Return the [X, Y] coordinate for the center point of the cell that contains the specified text.  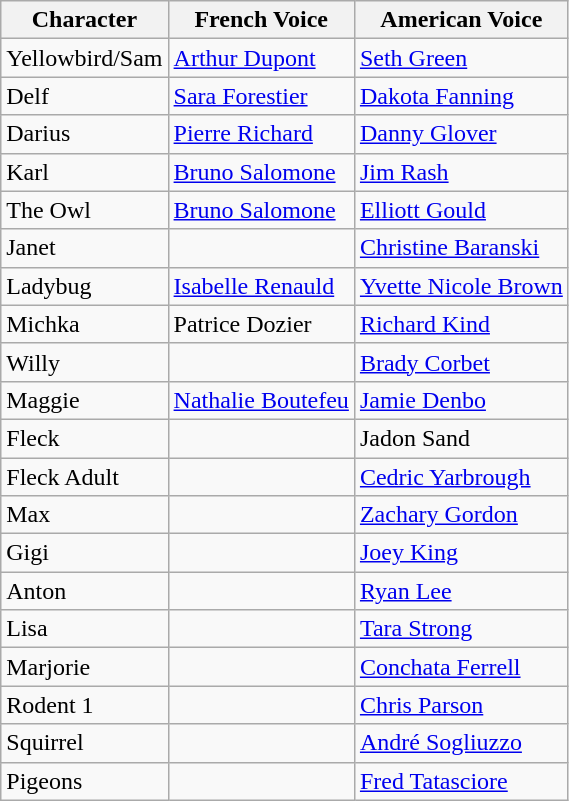
Arthur Dupont [261, 58]
Joey King [461, 553]
Christine Baranski [461, 248]
Tara Strong [461, 629]
Brady Corbet [461, 362]
Patrice Dozier [261, 324]
Yellowbird/Sam [84, 58]
Yvette Nicole Brown [461, 286]
Jadon Sand [461, 438]
Marjorie [84, 667]
The Owl [84, 210]
Ryan Lee [461, 591]
Danny Glover [461, 134]
Seth Green [461, 58]
Isabelle Renauld [261, 286]
Anton [84, 591]
Chris Parson [461, 705]
Pierre Richard [261, 134]
Janet [84, 248]
Zachary Gordon [461, 515]
Nathalie Boutefeu [261, 400]
Fred Tatasciore [461, 781]
Fleck [84, 438]
Cedric Yarbrough [461, 477]
Pigeons [84, 781]
André Sogliuzzo [461, 743]
Darius [84, 134]
French Voice [261, 20]
Jim Rash [461, 172]
Max [84, 515]
Michka [84, 324]
Rodent 1 [84, 705]
Dakota Fanning [461, 96]
Sara Forestier [261, 96]
Delf [84, 96]
Squirrel [84, 743]
Jamie Denbo [461, 400]
Lisa [84, 629]
Maggie [84, 400]
Richard Kind [461, 324]
Karl [84, 172]
Fleck Adult [84, 477]
Character [84, 20]
Ladybug [84, 286]
Elliott Gould [461, 210]
Gigi [84, 553]
American Voice [461, 20]
Willy [84, 362]
Conchata Ferrell [461, 667]
